Scan for the cell matching the given text and deliver its [X, Y] coordinate at center. 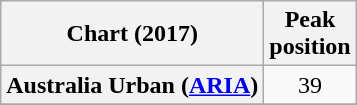
Peak position [310, 34]
39 [310, 85]
Chart (2017) [132, 34]
Australia Urban (ARIA) [132, 85]
